Return (X, Y) of the center of cell containing provided text 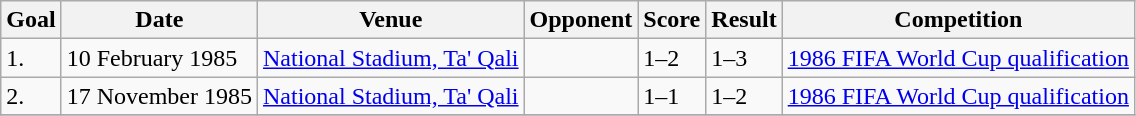
17 November 1985 (159, 96)
1. (31, 58)
2. (31, 96)
Date (159, 20)
Venue (392, 20)
Goal (31, 20)
Competition (958, 20)
Score (672, 20)
Opponent (581, 20)
1–1 (672, 96)
1–3 (744, 58)
10 February 1985 (159, 58)
Result (744, 20)
